Extract the (x, y) coordinate from the center of the cell holding the provided text.  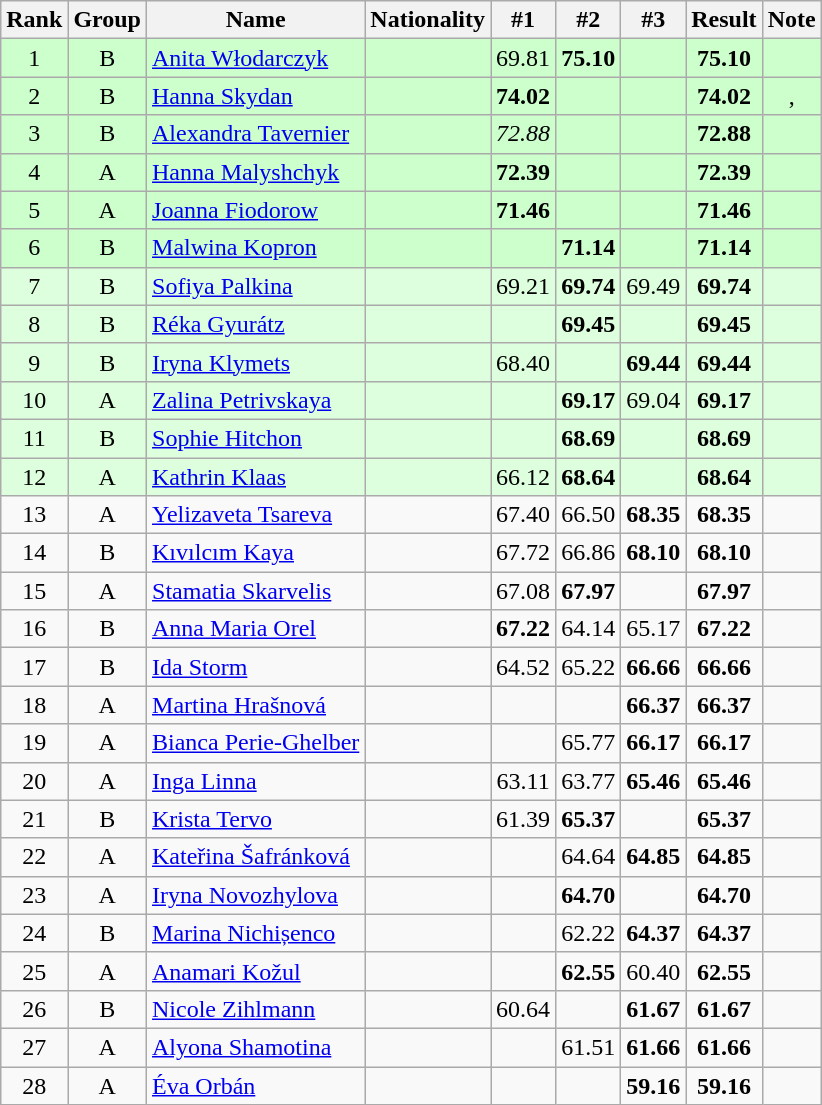
Nicole Zihlmann (256, 1009)
Bianca Perie-Ghelber (256, 743)
69.21 (524, 286)
Alyona Shamotina (256, 1047)
Anita Włodarczyk (256, 58)
67.40 (524, 515)
64.64 (588, 857)
#1 (524, 20)
Stamatia Skarvelis (256, 591)
Réka Gyurátz (256, 324)
Hanna Skydan (256, 96)
28 (34, 1085)
69.81 (524, 58)
Hanna Malyshchyk (256, 172)
64.52 (524, 667)
Group (108, 20)
22 (34, 857)
Ida Storm (256, 667)
23 (34, 895)
16 (34, 629)
Marina Nichișenco (256, 933)
5 (34, 210)
Kathrin Klaas (256, 477)
66.12 (524, 477)
10 (34, 400)
Martina Hrašnová (256, 705)
27 (34, 1047)
11 (34, 438)
Krista Tervo (256, 819)
Sophie Hitchon (256, 438)
Sofiya Palkina (256, 286)
1 (34, 58)
61.51 (588, 1047)
Rank (34, 20)
Iryna Klymets (256, 362)
61.39 (524, 819)
63.77 (588, 781)
Zalina Petrivskaya (256, 400)
21 (34, 819)
Kateřina Šafránková (256, 857)
69.49 (654, 286)
Iryna Novozhylova (256, 895)
Yelizaveta Tsareva (256, 515)
6 (34, 248)
69.04 (654, 400)
26 (34, 1009)
20 (34, 781)
Alexandra Tavernier (256, 134)
, (792, 96)
65.17 (654, 629)
63.11 (524, 781)
Result (724, 20)
8 (34, 324)
4 (34, 172)
14 (34, 553)
Éva Orbán (256, 1085)
60.40 (654, 971)
Joanna Fiodorow (256, 210)
#3 (654, 20)
12 (34, 477)
2 (34, 96)
Anna Maria Orel (256, 629)
7 (34, 286)
9 (34, 362)
67.08 (524, 591)
Nationality (428, 20)
66.86 (588, 553)
Note (792, 20)
Malwina Kopron (256, 248)
64.14 (588, 629)
65.77 (588, 743)
62.22 (588, 933)
24 (34, 933)
Kıvılcım Kaya (256, 553)
15 (34, 591)
66.50 (588, 515)
Anamari Kožul (256, 971)
68.40 (524, 362)
3 (34, 134)
Inga Linna (256, 781)
18 (34, 705)
67.72 (524, 553)
25 (34, 971)
60.64 (524, 1009)
Name (256, 20)
19 (34, 743)
65.22 (588, 667)
#2 (588, 20)
17 (34, 667)
13 (34, 515)
